Detect which cell encompasses the target text, then output its (x, y) center coordinate. 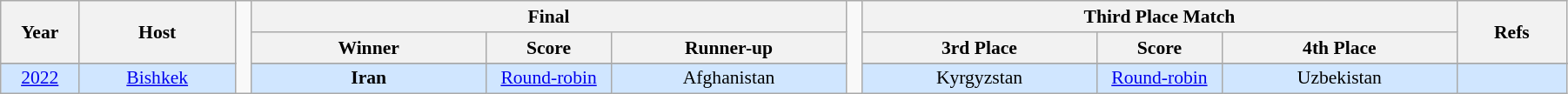
Winner (369, 48)
Year (40, 31)
Third Place Match (1159, 17)
Final (549, 17)
Kyrgyzstan (979, 78)
Host (157, 31)
Refs (1511, 31)
4th Place (1339, 48)
Afghanistan (729, 78)
2022 (40, 78)
Runner-up (729, 48)
Iran (369, 78)
Bishkek (157, 78)
3rd Place (979, 48)
Uzbekistan (1339, 78)
